Capture the cell that displays the provided text and extract its [x, y] central coordinate. 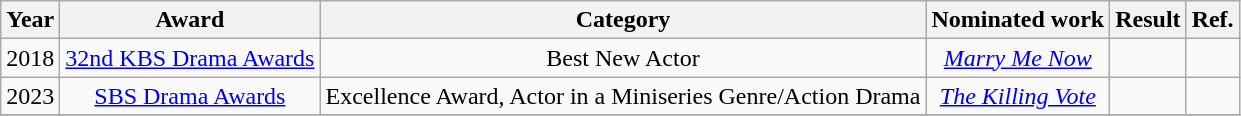
SBS Drama Awards [190, 96]
32nd KBS Drama Awards [190, 58]
2018 [30, 58]
Category [623, 20]
Marry Me Now [1018, 58]
Award [190, 20]
Nominated work [1018, 20]
The Killing Vote [1018, 96]
Result [1148, 20]
Year [30, 20]
Excellence Award, Actor in a Miniseries Genre/Action Drama [623, 96]
2023 [30, 96]
Ref. [1212, 20]
Best New Actor [623, 58]
